Provide the [x, y] coordinate of the cell's center where the given text is located.  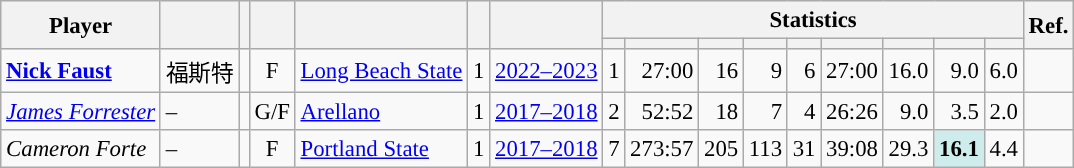
2022–2023 [546, 71]
Nick Faust [81, 71]
福斯特 [199, 71]
3.5 [959, 112]
Statistics [813, 20]
Long Beach State [382, 71]
273:57 [662, 149]
Cameron Forte [81, 149]
9 [765, 71]
4.4 [1004, 149]
16 [722, 71]
Arellano [382, 112]
39:08 [852, 149]
31 [804, 149]
G/F [272, 112]
2 [614, 112]
113 [765, 149]
6.0 [1004, 71]
205 [722, 149]
6 [804, 71]
52:52 [662, 112]
16.0 [908, 71]
2.0 [1004, 112]
Portland State [382, 149]
18 [722, 112]
16.1 [959, 149]
James Forrester [81, 112]
Player [81, 25]
Ref. [1048, 25]
4 [804, 112]
29.3 [908, 149]
26:26 [852, 112]
